Search for the cell housing the specified text and yield its (x, y) center coordinate. 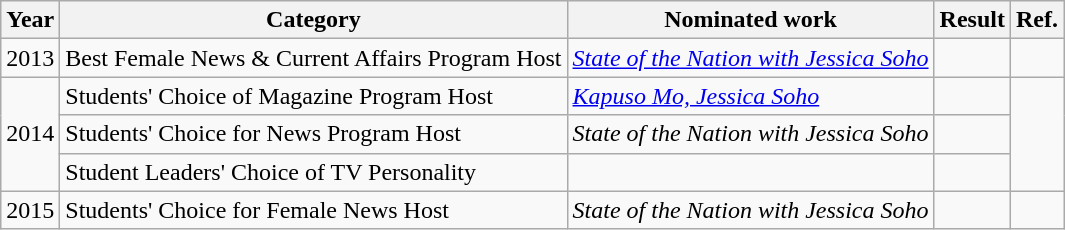
Year (30, 20)
2015 (30, 210)
Students' Choice for News Program Host (314, 134)
2014 (30, 134)
Category (314, 20)
Kapuso Mo, Jessica Soho (750, 96)
Students' Choice for Female News Host (314, 210)
Result (972, 20)
Best Female News & Current Affairs Program Host (314, 58)
2013 (30, 58)
Student Leaders' Choice of TV Personality (314, 172)
Ref. (1036, 20)
Students' Choice of Magazine Program Host (314, 96)
Nominated work (750, 20)
